Extract the (X, Y) coordinate from the center of the cell holding the provided text.  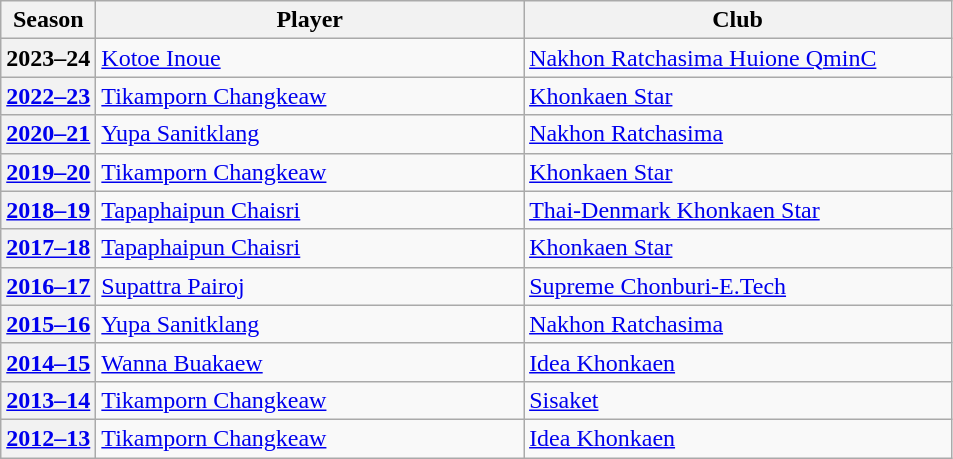
Sisaket (738, 400)
Wanna Buakaew (310, 362)
2019–20 (48, 172)
Nakhon Ratchasima Huione QminC (738, 58)
Club (738, 20)
2014–15 (48, 362)
Supreme Chonburi-E.Tech (738, 286)
2015–16 (48, 324)
2018–19 (48, 210)
2016–17 (48, 286)
2022–23 (48, 96)
2020–21 (48, 134)
Player (310, 20)
2017–18 (48, 248)
Kotoe Inoue (310, 58)
2012–13 (48, 438)
Supattra Pairoj (310, 286)
2023–24 (48, 58)
Thai-Denmark Khonkaen Star (738, 210)
Season (48, 20)
2013–14 (48, 400)
